For the text-containing cell, return its midpoint in [X, Y] coordinate format. 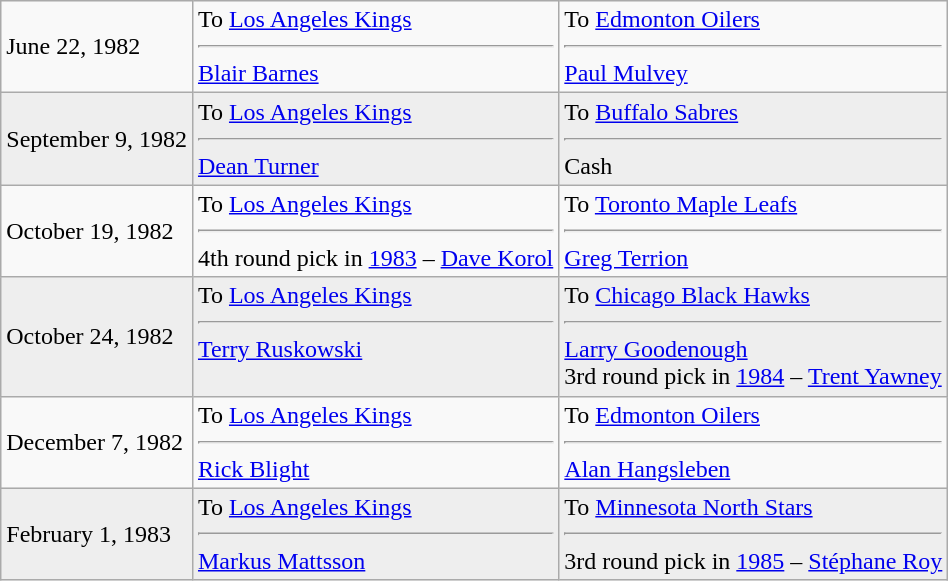
October 19, 1982 [97, 231]
December 7, 1982 [97, 442]
To Edmonton OilersAlan Hangsleben [754, 442]
To Minnesota North Stars3rd round pick in 1985 – Stéphane Roy [754, 534]
To Los Angeles Kings4th round pick in 1983 – Dave Korol [375, 231]
September 9, 1982 [97, 139]
To Los Angeles KingsMarkus Mattsson [375, 534]
June 22, 1982 [97, 47]
To Los Angeles KingsDean Turner [375, 139]
To Chicago Black HawksLarry Goodenough 3rd round pick in 1984 – Trent Yawney [754, 336]
February 1, 1983 [97, 534]
To Edmonton OilersPaul Mulvey [754, 47]
To Los Angeles KingsRick Blight [375, 442]
To Buffalo SabresCash [754, 139]
To Toronto Maple LeafsGreg Terrion [754, 231]
October 24, 1982 [97, 336]
To Los Angeles KingsBlair Barnes [375, 47]
To Los Angeles KingsTerry Ruskowski [375, 336]
